Determine the (X, Y) coordinate at the center of the cell enclosing the given text.  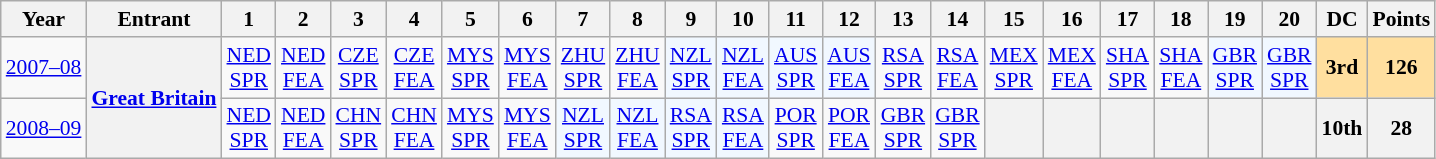
Great Britain (154, 98)
13 (904, 19)
5 (470, 19)
ZHUSPR (583, 68)
2008–09 (44, 128)
17 (1128, 19)
Entrant (154, 19)
19 (1236, 19)
1 (248, 19)
18 (1180, 19)
16 (1072, 19)
Points (1401, 19)
7 (583, 19)
CHNSPR (358, 128)
2 (303, 19)
9 (691, 19)
11 (796, 19)
MEXSPR (1014, 68)
28 (1401, 128)
CHNFEA (414, 128)
CZESPR (358, 68)
MEXFEA (1072, 68)
8 (637, 19)
3 (358, 19)
PORFEA (848, 128)
CZEFEA (414, 68)
15 (1014, 19)
3rd (1342, 68)
10 (743, 19)
4 (414, 19)
AUSFEA (848, 68)
AUSSPR (796, 68)
12 (848, 19)
SHASPR (1128, 68)
14 (958, 19)
6 (528, 19)
2007–08 (44, 68)
DC (1342, 19)
10th (1342, 128)
Year (44, 19)
SHAFEA (1180, 68)
20 (1290, 19)
ZHUFEA (637, 68)
PORSPR (796, 128)
126 (1401, 68)
